Search for the cell housing the specified text and yield its [X, Y] center coordinate. 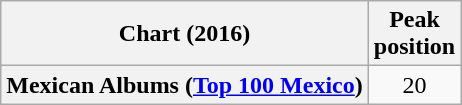
Chart (2016) [185, 34]
Peakposition [414, 34]
20 [414, 85]
Mexican Albums (Top 100 Mexico) [185, 85]
